From the cell containing the given text, extract its center point as (x, y) coordinate. 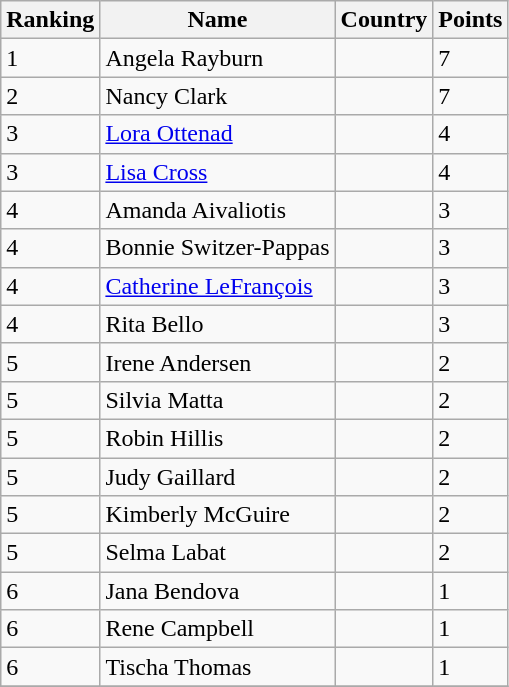
Angela Rayburn (218, 58)
Lisa Cross (218, 172)
Rita Bello (218, 324)
Robin Hillis (218, 438)
Lora Ottenad (218, 134)
Jana Bendova (218, 591)
Points (470, 20)
Tischa Thomas (218, 667)
Selma Labat (218, 553)
Catherine LeFrançois (218, 286)
Nancy Clark (218, 96)
Ranking (50, 20)
Silvia Matta (218, 400)
Judy Gaillard (218, 477)
Bonnie Switzer-Pappas (218, 248)
Country (384, 20)
Kimberly McGuire (218, 515)
Amanda Aivaliotis (218, 210)
Rene Campbell (218, 629)
Name (218, 20)
Irene Andersen (218, 362)
